Provide the [x, y] coordinate of the cell's center where the given text is located.  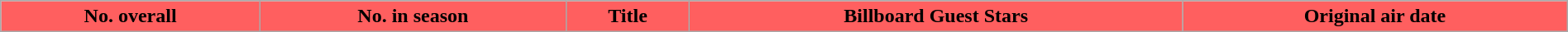
No. in season [413, 16]
Billboard Guest Stars [936, 16]
Original air date [1375, 16]
No. overall [131, 16]
Title [627, 16]
